From the cell containing the given text, extract its center point as (x, y) coordinate. 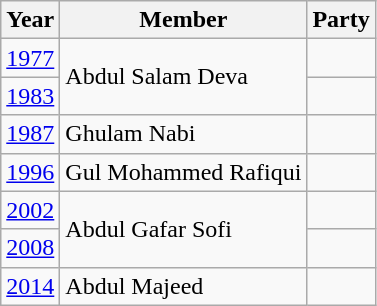
1983 (30, 96)
Year (30, 20)
Member (184, 20)
2008 (30, 248)
2014 (30, 286)
2002 (30, 210)
Abdul Majeed (184, 286)
Ghulam Nabi (184, 134)
1996 (30, 172)
Party (341, 20)
1977 (30, 58)
Gul Mohammed Rafiqui (184, 172)
1987 (30, 134)
Abdul Salam Deva (184, 77)
Abdul Gafar Sofi (184, 229)
